Scan for the cell matching the given text and deliver its [x, y] coordinate at center. 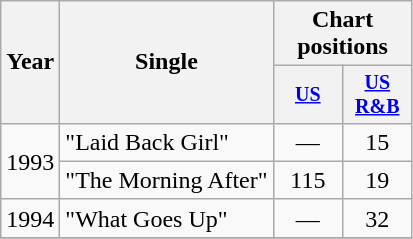
USR&B [378, 94]
1994 [30, 218]
15 [378, 142]
US [308, 94]
Year [30, 62]
115 [308, 180]
"The Morning After" [166, 180]
1993 [30, 161]
"What Goes Up" [166, 218]
32 [378, 218]
Chart positions [342, 34]
19 [378, 180]
"Laid Back Girl" [166, 142]
Single [166, 62]
